Return [x, y] of the center of cell containing provided text 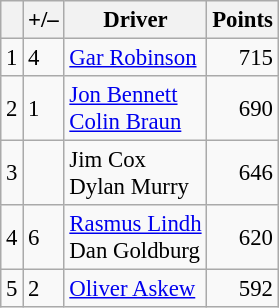
Jon Bennett Colin Braun [136, 108]
6 [44, 238]
Jim Cox Dylan Murry [136, 174]
Points [242, 20]
3 [12, 174]
690 [242, 108]
Gar Robinson [136, 58]
Driver [136, 20]
646 [242, 174]
+/– [44, 20]
Oliver Askew [136, 289]
Rasmus Lindh Dan Goldburg [136, 238]
620 [242, 238]
592 [242, 289]
715 [242, 58]
5 [12, 289]
